Return the [X, Y] coordinate for the center point of the cell that contains the specified text.  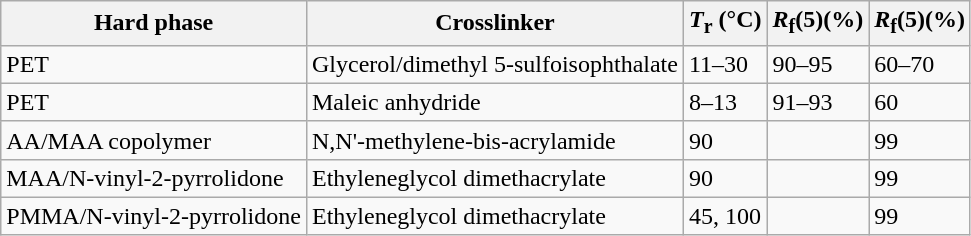
45, 100 [725, 216]
Crosslinker [494, 23]
Hard phase [154, 23]
90–95 [818, 64]
91–93 [818, 102]
8–13 [725, 102]
N,N'-methylene-bis-acrylamide [494, 140]
Glycerol/dimethyl 5-sulfoisophthalate [494, 64]
60–70 [920, 64]
11–30 [725, 64]
AA/MAA copolymer [154, 140]
PMMA/N-vinyl-2-pyrrolidone [154, 216]
Tr (°C) [725, 23]
Maleic anhydride [494, 102]
MAA/N-vinyl-2-pyrrolidone [154, 178]
60 [920, 102]
